Pinpoint the cell where the given text exists, returning its [x, y] midpoint coordinate. 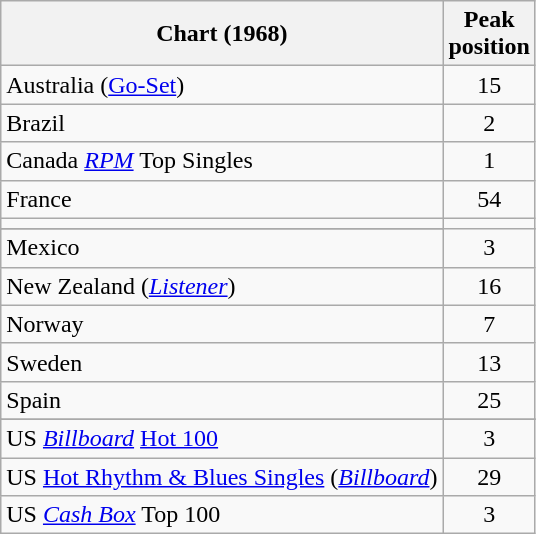
Peakposition [489, 34]
16 [489, 286]
13 [489, 362]
France [222, 199]
Brazil [222, 123]
29 [489, 477]
Australia (Go-Set) [222, 85]
Mexico [222, 248]
Sweden [222, 362]
1 [489, 161]
2 [489, 123]
US Cash Box Top 100 [222, 515]
7 [489, 324]
15 [489, 85]
Chart (1968) [222, 34]
Canada RPM Top Singles [222, 161]
54 [489, 199]
25 [489, 400]
New Zealand (Listener) [222, 286]
US Hot Rhythm & Blues Singles (Billboard) [222, 477]
Spain [222, 400]
US Billboard Hot 100 [222, 438]
Norway [222, 324]
